Find where the given text appears and provide that cell's center as (x, y) coordinate. 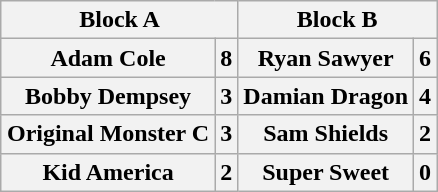
Super Sweet (326, 172)
8 (226, 58)
Ryan Sawyer (326, 58)
Block A (119, 20)
0 (426, 172)
Kid America (108, 172)
Damian Dragon (326, 96)
Adam Cole (108, 58)
4 (426, 96)
Bobby Dempsey (108, 96)
6 (426, 58)
Original Monster C (108, 134)
Sam Shields (326, 134)
Block B (338, 20)
